For the text-containing cell, return its midpoint in (X, Y) coordinate format. 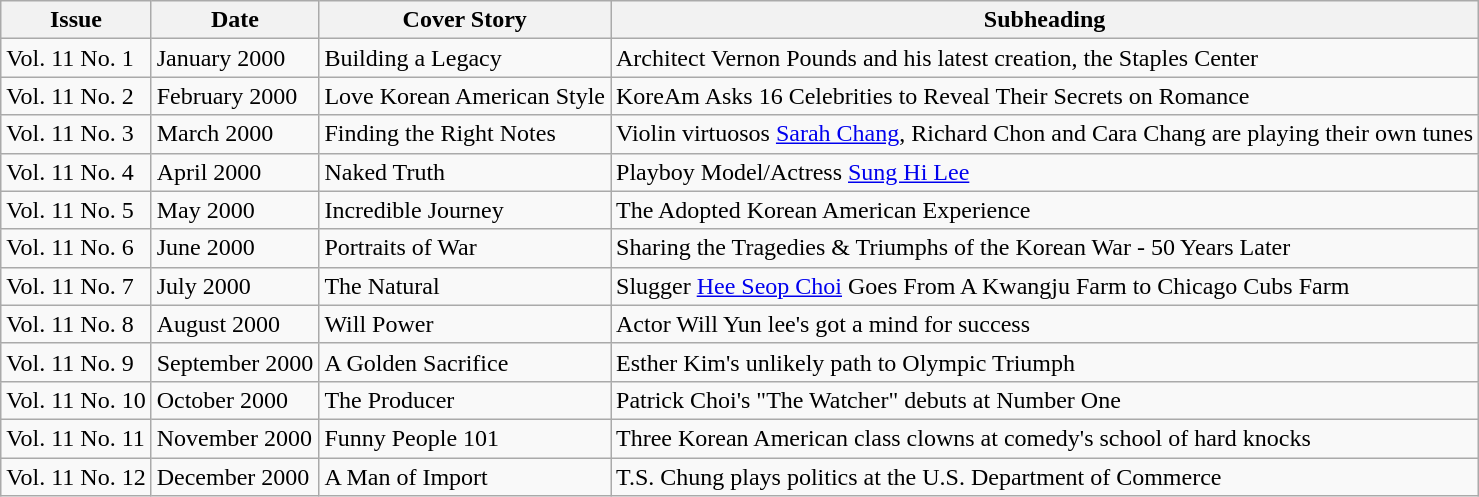
Portraits of War (465, 248)
September 2000 (235, 362)
December 2000 (235, 477)
Playboy Model/Actress Sung Hi Lee (1044, 172)
Vol. 11 No. 12 (76, 477)
November 2000 (235, 438)
Vol. 11 No. 2 (76, 96)
May 2000 (235, 210)
Sharing the Tragedies & Triumphs of the Korean War - 50 Years Later (1044, 248)
The Adopted Korean American Experience (1044, 210)
T.S. Chung plays politics at the U.S. Department of Commerce (1044, 477)
Vol. 11 No. 4 (76, 172)
Patrick Choi's "The Watcher" debuts at Number One (1044, 400)
Issue (76, 20)
Vol. 11 No. 5 (76, 210)
Vol. 11 No. 3 (76, 134)
KoreAm Asks 16 Celebrities to Reveal Their Secrets on Romance (1044, 96)
January 2000 (235, 58)
October 2000 (235, 400)
Funny People 101 (465, 438)
Esther Kim's unlikely path to Olympic Triumph (1044, 362)
Actor Will Yun lee's got a mind for success (1044, 324)
Cover Story (465, 20)
Subheading (1044, 20)
Vol. 11 No. 11 (76, 438)
June 2000 (235, 248)
Vol. 11 No. 6 (76, 248)
Three Korean American class clowns at comedy's school of hard knocks (1044, 438)
Slugger Hee Seop Choi Goes From A Kwangju Farm to Chicago Cubs Farm (1044, 286)
Incredible Journey (465, 210)
The Natural (465, 286)
Vol. 11 No. 1 (76, 58)
August 2000 (235, 324)
Architect Vernon Pounds and his latest creation, the Staples Center (1044, 58)
April 2000 (235, 172)
Violin virtuosos Sarah Chang, Richard Chon and Cara Chang are playing their own tunes (1044, 134)
Vol. 11 No. 7 (76, 286)
A Man of Import (465, 477)
A Golden Sacrifice (465, 362)
July 2000 (235, 286)
The Producer (465, 400)
Finding the Right Notes (465, 134)
Vol. 11 No. 8 (76, 324)
Building a Legacy (465, 58)
Vol. 11 No. 9 (76, 362)
March 2000 (235, 134)
Date (235, 20)
Will Power (465, 324)
Naked Truth (465, 172)
Vol. 11 No. 10 (76, 400)
February 2000 (235, 96)
Love Korean American Style (465, 96)
